Return (x, y) of the center of cell containing provided text 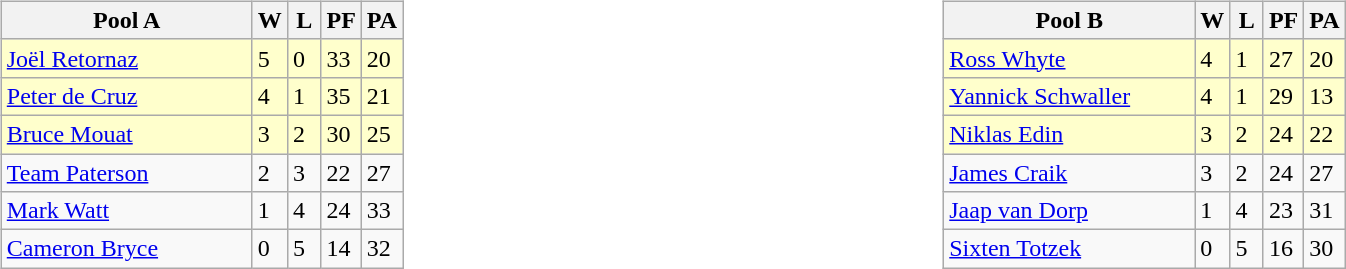
Ross Whyte (1070, 58)
Cameron Bryce (126, 249)
Niklas Edin (1070, 134)
Bruce Mouat (126, 134)
Sixten Totzek (1070, 249)
21 (382, 96)
Peter de Cruz (126, 96)
32 (382, 249)
16 (1283, 249)
25 (382, 134)
Pool B (1070, 20)
Jaap van Dorp (1070, 211)
Joël Retornaz (126, 58)
Mark Watt (126, 211)
Pool A (126, 20)
Yannick Schwaller (1070, 96)
29 (1283, 96)
35 (341, 96)
31 (1324, 211)
James Craik (1070, 173)
23 (1283, 211)
14 (341, 249)
13 (1324, 96)
Team Paterson (126, 173)
